For the text-containing cell, return its midpoint in [x, y] coordinate format. 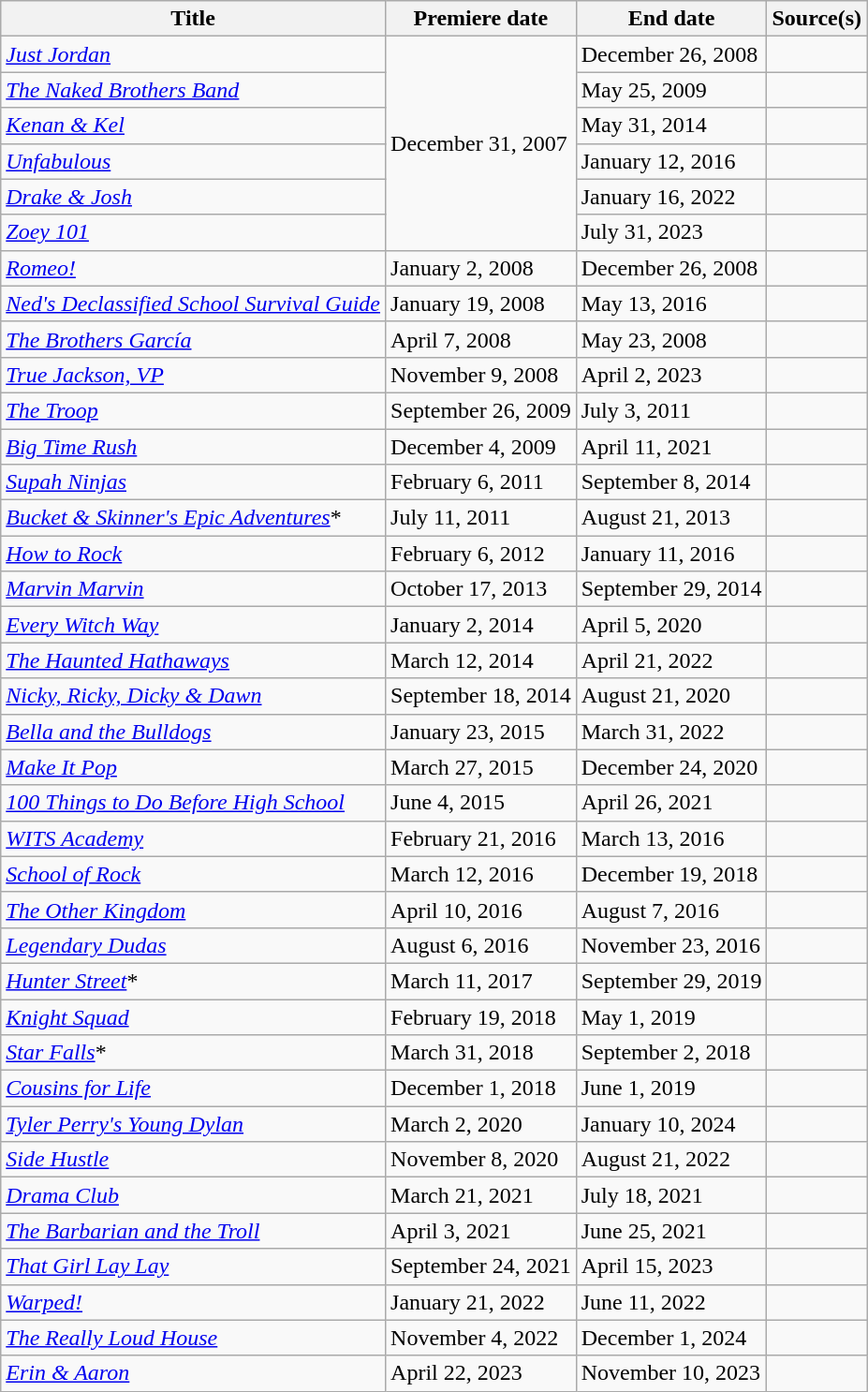
January 21, 2022 [481, 1302]
September 18, 2014 [481, 696]
April 22, 2023 [481, 1373]
April 3, 2021 [481, 1231]
Just Jordan [193, 54]
February 6, 2011 [481, 482]
WITS Academy [193, 838]
March 27, 2015 [481, 767]
January 19, 2008 [481, 304]
November 8, 2020 [481, 1160]
June 25, 2021 [671, 1231]
December 1, 2018 [481, 1088]
August 21, 2013 [671, 518]
The Naked Brothers Band [193, 90]
How to Rock [193, 554]
April 5, 2020 [671, 625]
August 21, 2022 [671, 1160]
February 21, 2016 [481, 838]
Warped! [193, 1302]
Zoey 101 [193, 232]
School of Rock [193, 874]
November 10, 2023 [671, 1373]
January 23, 2015 [481, 732]
January 2, 2008 [481, 268]
Nicky, Ricky, Dicky & Dawn [193, 696]
July 18, 2021 [671, 1195]
Cousins for Life [193, 1088]
July 31, 2023 [671, 232]
Every Witch Way [193, 625]
Big Time Rush [193, 447]
Romeo! [193, 268]
January 11, 2016 [671, 554]
September 29, 2014 [671, 589]
December 1, 2024 [671, 1338]
The Haunted Hathaways [193, 660]
Ned's Declassified School Survival Guide [193, 304]
Unfabulous [193, 161]
February 6, 2012 [481, 554]
March 2, 2020 [481, 1124]
March 31, 2022 [671, 732]
November 9, 2008 [481, 375]
Premiere date [481, 19]
August 6, 2016 [481, 945]
Side Hustle [193, 1160]
The Really Loud House [193, 1338]
March 21, 2021 [481, 1195]
True Jackson, VP [193, 375]
Bucket & Skinner's Epic Adventures* [193, 518]
The Barbarian and the Troll [193, 1231]
Star Falls* [193, 1053]
October 17, 2013 [481, 589]
March 31, 2018 [481, 1053]
The Other Kingdom [193, 910]
December 31, 2007 [481, 143]
June 4, 2015 [481, 803]
May 23, 2008 [671, 339]
Hunter Street* [193, 981]
Kenan & Kel [193, 126]
Erin & Aaron [193, 1373]
April 21, 2022 [671, 660]
April 2, 2023 [671, 375]
Source(s) [817, 19]
The Brothers García [193, 339]
The Troop [193, 410]
July 11, 2011 [481, 518]
May 1, 2019 [671, 1016]
August 7, 2016 [671, 910]
March 12, 2016 [481, 874]
June 1, 2019 [671, 1088]
End date [671, 19]
April 15, 2023 [671, 1266]
Tyler Perry's Young Dylan [193, 1124]
January 2, 2014 [481, 625]
Make It Pop [193, 767]
Legendary Dudas [193, 945]
Drake & Josh [193, 197]
January 16, 2022 [671, 197]
Drama Club [193, 1195]
August 21, 2020 [671, 696]
September 24, 2021 [481, 1266]
September 8, 2014 [671, 482]
Bella and the Bulldogs [193, 732]
November 4, 2022 [481, 1338]
May 31, 2014 [671, 126]
December 4, 2009 [481, 447]
March 13, 2016 [671, 838]
January 12, 2016 [671, 161]
Marvin Marvin [193, 589]
100 Things to Do Before High School [193, 803]
May 13, 2016 [671, 304]
September 29, 2019 [671, 981]
That Girl Lay Lay [193, 1266]
June 11, 2022 [671, 1302]
November 23, 2016 [671, 945]
May 25, 2009 [671, 90]
March 11, 2017 [481, 981]
April 26, 2021 [671, 803]
July 3, 2011 [671, 410]
Knight Squad [193, 1016]
April 11, 2021 [671, 447]
September 2, 2018 [671, 1053]
March 12, 2014 [481, 660]
January 10, 2024 [671, 1124]
Title [193, 19]
September 26, 2009 [481, 410]
Supah Ninjas [193, 482]
December 24, 2020 [671, 767]
February 19, 2018 [481, 1016]
April 10, 2016 [481, 910]
April 7, 2008 [481, 339]
December 19, 2018 [671, 874]
